From the cell containing the given text, extract its center point as (x, y) coordinate. 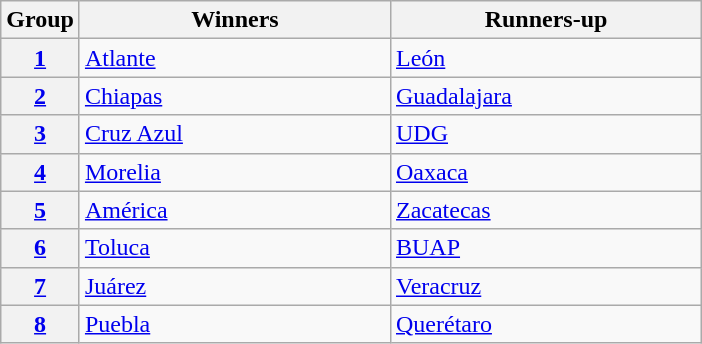
Atlante (234, 58)
Zacatecas (546, 210)
Group (40, 20)
UDG (546, 134)
5 (40, 210)
8 (40, 324)
Morelia (234, 172)
2 (40, 96)
6 (40, 248)
Veracruz (546, 286)
4 (40, 172)
Winners (234, 20)
Juárez (234, 286)
Cruz Azul (234, 134)
7 (40, 286)
3 (40, 134)
Toluca (234, 248)
León (546, 58)
Querétaro (546, 324)
Puebla (234, 324)
Guadalajara (546, 96)
BUAP (546, 248)
Runners-up (546, 20)
Oaxaca (546, 172)
América (234, 210)
Chiapas (234, 96)
1 (40, 58)
